Locate the cell with the specified text and output its [x, y] center coordinate. 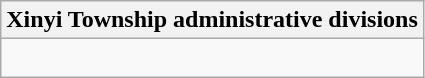
Xinyi Township administrative divisions [212, 20]
